Return (x, y) of the center of cell containing provided text 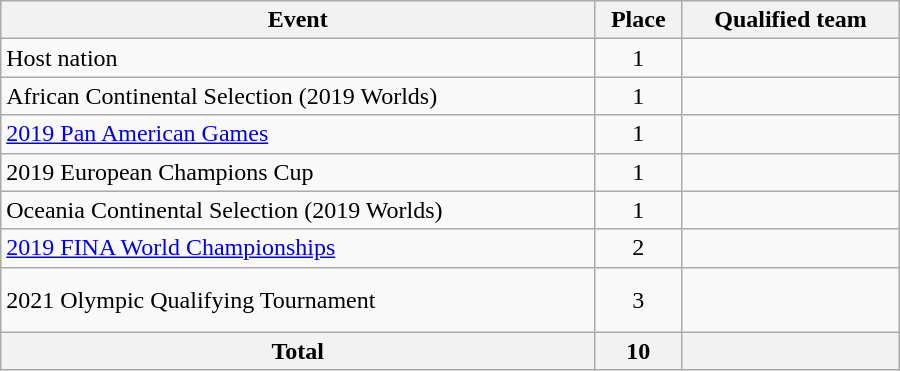
Oceania Continental Selection (2019 Worlds) (298, 210)
African Continental Selection (2019 Worlds) (298, 96)
Place (638, 20)
Event (298, 20)
10 (638, 351)
2 (638, 248)
2019 FINA World Championships (298, 248)
2021 Olympic Qualifying Tournament (298, 300)
3 (638, 300)
2019 European Champions Cup (298, 172)
Host nation (298, 58)
Total (298, 351)
Qualified team (790, 20)
2019 Pan American Games (298, 134)
